Determine the [x, y] coordinate at the center of the cell enclosing the given text.  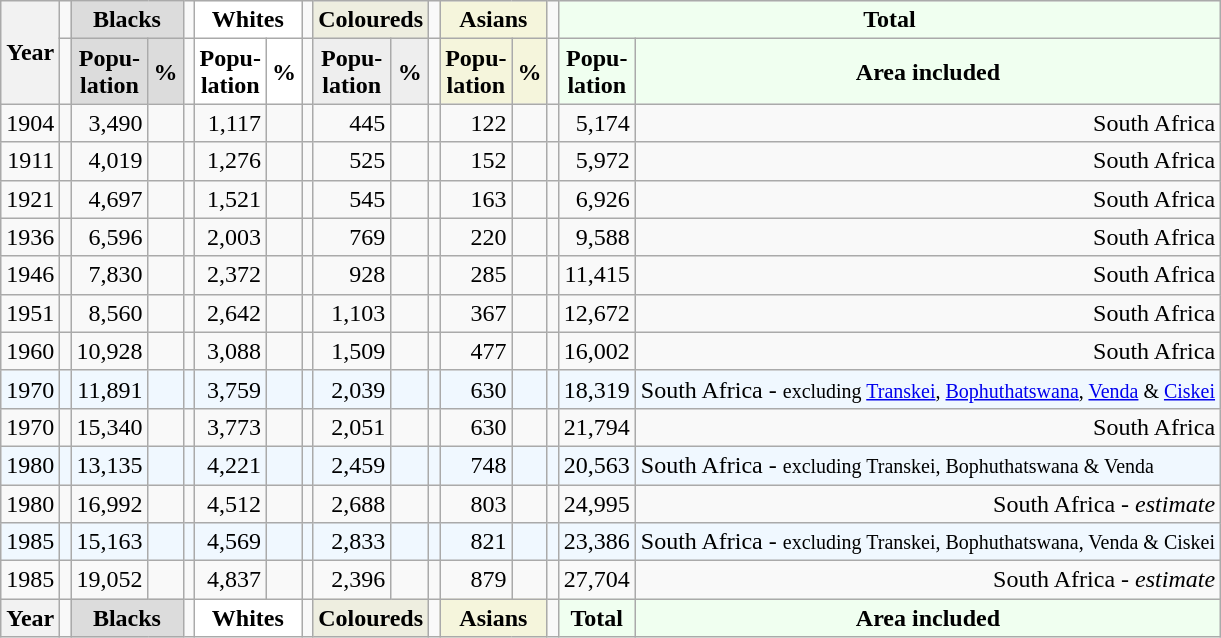
1,509 [352, 351]
821 [476, 542]
1904 [30, 123]
5,972 [596, 161]
1946 [30, 275]
11,891 [110, 389]
27,704 [596, 580]
1,103 [352, 313]
21,794 [596, 427]
8,560 [110, 313]
15,163 [110, 542]
879 [476, 580]
12,672 [596, 313]
525 [352, 161]
152 [476, 161]
2,396 [352, 580]
10,928 [110, 351]
4,837 [230, 580]
South Africa - excluding Transkei, Bophuthatswana & Venda [928, 465]
4,221 [230, 465]
2,003 [230, 237]
1936 [30, 237]
24,995 [596, 503]
4,512 [230, 503]
4,697 [110, 199]
6,596 [110, 237]
3,088 [230, 351]
5,174 [596, 123]
1951 [30, 313]
11,415 [596, 275]
13,135 [110, 465]
122 [476, 123]
1,276 [230, 161]
1960 [30, 351]
2,372 [230, 275]
4,569 [230, 542]
220 [476, 237]
367 [476, 313]
2,051 [352, 427]
769 [352, 237]
15,340 [110, 427]
1,521 [230, 199]
3,759 [230, 389]
19,052 [110, 580]
4,019 [110, 161]
1921 [30, 199]
803 [476, 503]
18,319 [596, 389]
1,117 [230, 123]
20,563 [596, 465]
2,833 [352, 542]
6,926 [596, 199]
2,039 [352, 389]
285 [476, 275]
445 [352, 123]
2,459 [352, 465]
928 [352, 275]
2,642 [230, 313]
163 [476, 199]
3,773 [230, 427]
477 [476, 351]
1911 [30, 161]
748 [476, 465]
16,992 [110, 503]
7,830 [110, 275]
545 [352, 199]
23,386 [596, 542]
2,688 [352, 503]
16,002 [596, 351]
9,588 [596, 237]
3,490 [110, 123]
